Determine the (x, y) coordinate at the center of the cell enclosing the given text.  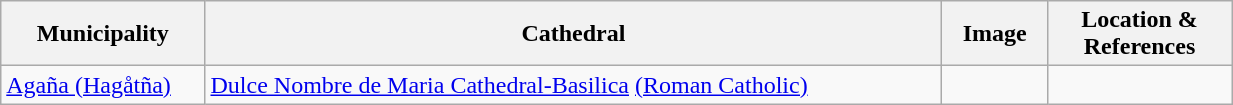
Cathedral (574, 34)
Municipality (103, 34)
Dulce Nombre de Maria Cathedral-Basilica (Roman Catholic) (574, 85)
Location & References (1139, 34)
Image (995, 34)
Agaña (Hagåtña) (103, 85)
